Determine the [X, Y] coordinate at the center of the cell enclosing the given text.  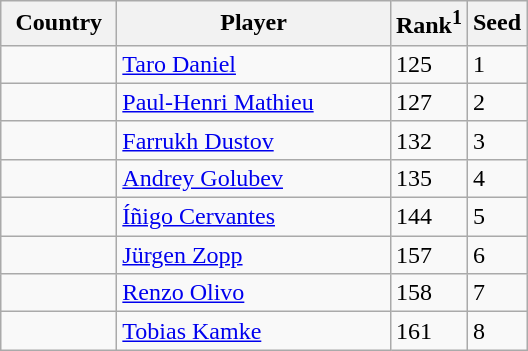
158 [428, 293]
132 [428, 140]
Jürgen Zopp [254, 255]
3 [496, 140]
161 [428, 331]
1 [496, 64]
144 [428, 217]
Tobias Kamke [254, 331]
Farrukh Dustov [254, 140]
5 [496, 217]
Rank1 [428, 24]
125 [428, 64]
Taro Daniel [254, 64]
Player [254, 24]
6 [496, 255]
7 [496, 293]
8 [496, 331]
157 [428, 255]
2 [496, 102]
135 [428, 178]
4 [496, 178]
Country [59, 24]
127 [428, 102]
Paul-Henri Mathieu [254, 102]
Íñigo Cervantes [254, 217]
Renzo Olivo [254, 293]
Andrey Golubev [254, 178]
Seed [496, 24]
